Output the (X, Y) coordinate of the center of the cell containing the given text.  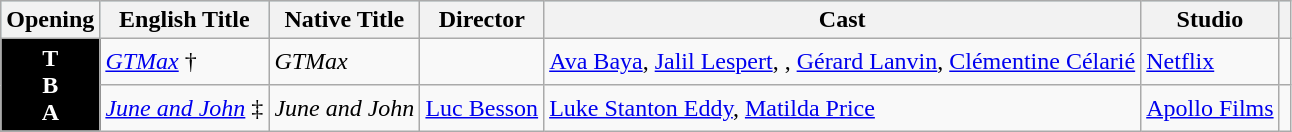
Luc Besson (482, 108)
Apollo Films (1210, 108)
English Title (184, 20)
GTMax (344, 62)
Native Title (344, 20)
Director (482, 20)
Opening (50, 20)
Luke Stanton Eddy, Matilda Price (842, 108)
Netflix (1210, 62)
June and John ‡ (184, 108)
TBA (50, 85)
Studio (1210, 20)
Cast (842, 20)
GTMax † (184, 62)
June and John (344, 108)
Ava Baya, Jalil Lespert, , Gérard Lanvin, Clémentine Célarié (842, 62)
